Detect which cell encompasses the target text, then output its (X, Y) center coordinate. 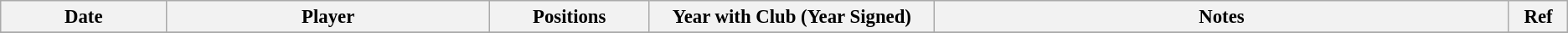
Date (84, 17)
Year with Club (Year Signed) (792, 17)
Player (328, 17)
Ref (1538, 17)
Positions (570, 17)
Notes (1222, 17)
